Scan for the cell matching the given text and deliver its (x, y) coordinate at center. 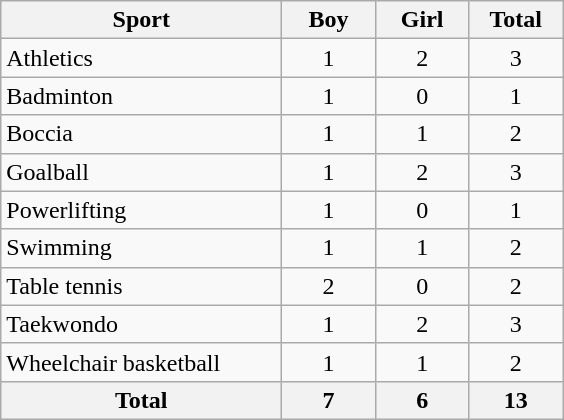
Wheelchair basketball (142, 362)
Powerlifting (142, 210)
Athletics (142, 58)
Boccia (142, 134)
Sport (142, 20)
Swimming (142, 248)
Boy (329, 20)
Badminton (142, 96)
7 (329, 400)
Goalball (142, 172)
Taekwondo (142, 324)
6 (422, 400)
Girl (422, 20)
Table tennis (142, 286)
13 (516, 400)
